Detect which cell encompasses the target text, then output its (X, Y) center coordinate. 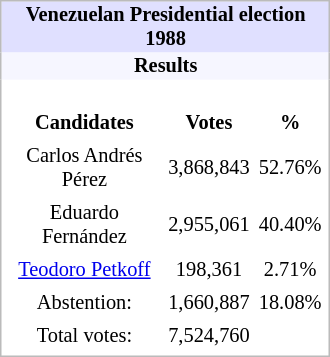
Abstention: (84, 302)
Candidates (84, 122)
3,868,843 (210, 168)
7,524,760 (210, 336)
% (290, 122)
40.40% (290, 224)
Carlos Andrés Pérez (84, 168)
2,955,061 (210, 224)
18.08% (290, 302)
1,660,887 (210, 302)
Total votes: (84, 336)
2.71% (290, 270)
Eduardo Fernández (84, 224)
198,361 (210, 270)
Venezuelan Presidential election 1988 (165, 27)
Votes (210, 122)
52.76% (290, 168)
Teodoro Petkoff (84, 270)
Results (165, 66)
